Return the (x, y) coordinate for the center point of the cell that contains the specified text.  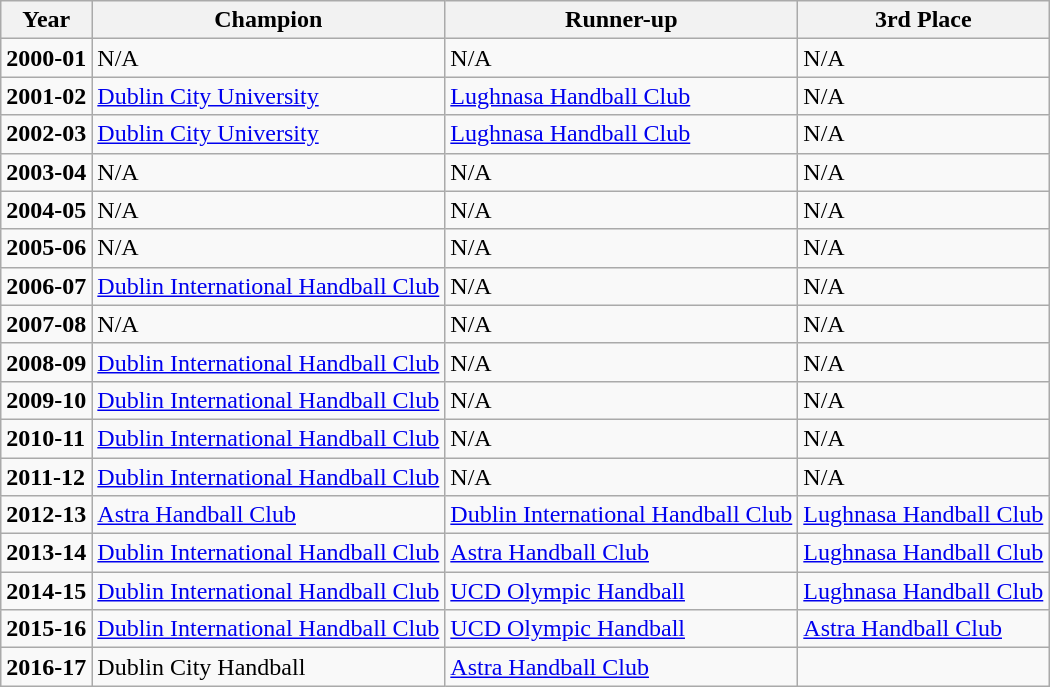
2007-08 (46, 324)
2003-04 (46, 172)
2006-07 (46, 286)
Year (46, 20)
2013-14 (46, 553)
2008-09 (46, 362)
2009-10 (46, 400)
Runner-up (622, 20)
2004-05 (46, 210)
2002-03 (46, 134)
2014-15 (46, 591)
Champion (268, 20)
2001-02 (46, 96)
2000-01 (46, 58)
Dublin City Handball (268, 667)
2010-11 (46, 438)
2016-17 (46, 667)
3rd Place (924, 20)
2011-12 (46, 477)
2015-16 (46, 629)
2005-06 (46, 248)
2012-13 (46, 515)
